Scan for the cell matching the given text and deliver its (X, Y) coordinate at center. 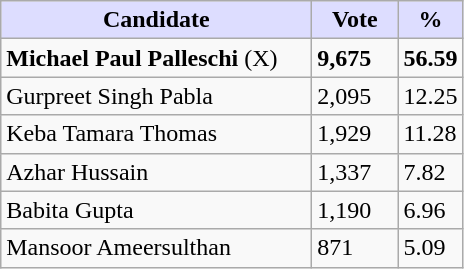
% (430, 20)
2,095 (355, 96)
1,337 (355, 172)
871 (355, 248)
12.25 (430, 96)
Vote (355, 20)
Keba Tamara Thomas (156, 134)
Azhar Hussain (156, 172)
Gurpreet Singh Pabla (156, 96)
56.59 (430, 58)
7.82 (430, 172)
1,929 (355, 134)
11.28 (430, 134)
6.96 (430, 210)
5.09 (430, 248)
Candidate (156, 20)
9,675 (355, 58)
Michael Paul Palleschi (X) (156, 58)
Mansoor Ameersulthan (156, 248)
Babita Gupta (156, 210)
1,190 (355, 210)
